Return the [x, y] coordinate for the center point of the cell that contains the specified text.  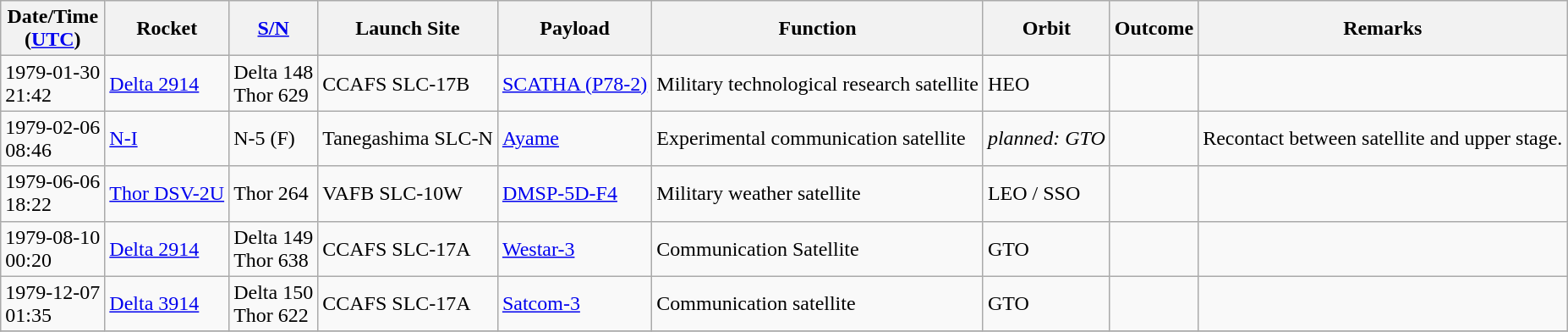
Delta 150Thor 622 [274, 303]
Thor 264 [274, 193]
DMSP-5D-F4 [574, 193]
Launch Site [408, 29]
1979-08-1000:20 [52, 249]
Payload [574, 29]
Delta 148Thor 629 [274, 83]
Ayame [574, 139]
N-5 (F) [274, 139]
SCATHA (P78-2) [574, 83]
Recontact between satellite and upper stage. [1383, 139]
Date/Time(UTC) [52, 29]
1979-01-3021:42 [52, 83]
1979-02-0608:46 [52, 139]
1979-12-0701:35 [52, 303]
Military weather satellite [818, 193]
Military technological research satellite [818, 83]
Experimental communication satellite [818, 139]
Delta 3914 [167, 303]
1979-06-0618:22 [52, 193]
N-I [167, 139]
planned: GTO [1046, 139]
Outcome [1154, 29]
Communication Satellite [818, 249]
Function [818, 29]
LEO / SSO [1046, 193]
Westar-3 [574, 249]
VAFB SLC-10W [408, 193]
Delta 149Thor 638 [274, 249]
Thor DSV-2U [167, 193]
Orbit [1046, 29]
Communication satellite [818, 303]
HEO [1046, 83]
Tanegashima SLC-N [408, 139]
Remarks [1383, 29]
Rocket [167, 29]
Satcom-3 [574, 303]
CCAFS SLC-17B [408, 83]
S/N [274, 29]
